Capture the cell that displays the provided text and extract its [X, Y] central coordinate. 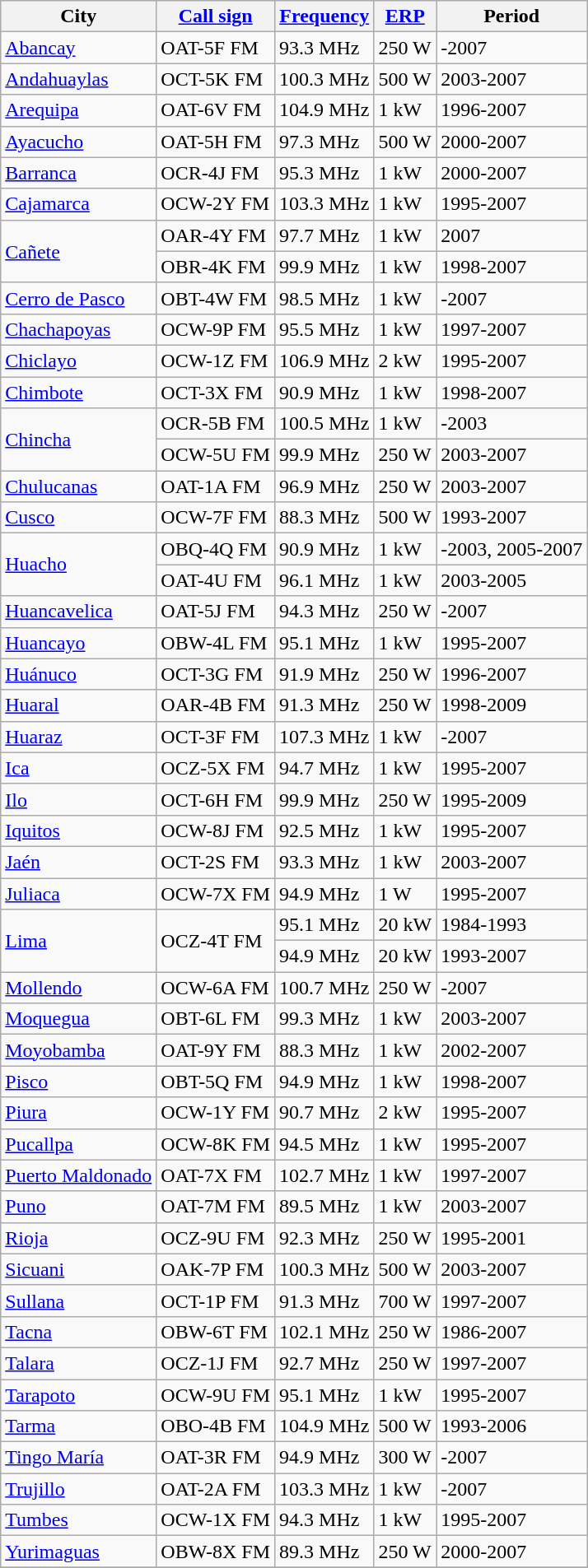
97.7 MHz [324, 235]
1984-1993 [512, 925]
OAT-7X FM [216, 1175]
Pisco [79, 1082]
106.9 MHz [324, 361]
OCW-7X FM [216, 893]
98.5 MHz [324, 298]
92.3 MHz [324, 1238]
OAR-4B FM [216, 705]
Moquegua [79, 1019]
OCW-9U FM [216, 1395]
Frequency [324, 16]
Huacho [79, 565]
-2003 [512, 424]
Puno [79, 1207]
OBW-6T FM [216, 1332]
Talara [79, 1363]
OBO-4B FM [216, 1426]
ERP [405, 16]
700 W [405, 1300]
1993-2006 [512, 1426]
OCT-3G FM [216, 674]
OCW-1Z FM [216, 361]
89.3 MHz [324, 1552]
OAT-5H FM [216, 142]
2003-2005 [512, 580]
OBW-8X FM [216, 1552]
OAT-5F FM [216, 48]
102.1 MHz [324, 1332]
Arequipa [79, 110]
96.1 MHz [324, 580]
Huancayo [79, 643]
Call sign [216, 16]
OAT-9Y FM [216, 1050]
OBT-4W FM [216, 298]
OCW-8K FM [216, 1144]
OBQ-4Q FM [216, 549]
Tarma [79, 1426]
Cusco [79, 518]
Piura [79, 1113]
OCW-5U FM [216, 455]
100.5 MHz [324, 424]
2007 [512, 235]
OCT-3X FM [216, 393]
Sicuani [79, 1269]
94.7 MHz [324, 768]
Ilo [79, 799]
OAT-4U FM [216, 580]
1995-2001 [512, 1238]
OAT-2A FM [216, 1489]
Iquitos [79, 831]
Huancavelica [79, 612]
Rioja [79, 1238]
Lima [79, 941]
Huaral [79, 705]
1995-2009 [512, 799]
OCT-6H FM [216, 799]
95.3 MHz [324, 173]
Abancay [79, 48]
OCZ-1J FM [216, 1363]
Ayacucho [79, 142]
Trujillo [79, 1489]
OCT-3F FM [216, 737]
1986-2007 [512, 1332]
OCT-5K FM [216, 79]
OCW-1X FM [216, 1520]
Sullana [79, 1300]
Huaraz [79, 737]
Jaén [79, 862]
OAT-5J FM [216, 612]
100.7 MHz [324, 988]
91.9 MHz [324, 674]
Moyobamba [79, 1050]
90.7 MHz [324, 1113]
OAT-7M FM [216, 1207]
OCZ-9U FM [216, 1238]
OAK-7P FM [216, 1269]
OBT-6L FM [216, 1019]
Tarapoto [79, 1395]
OCW-9P FM [216, 329]
Huánuco [79, 674]
Andahuaylas [79, 79]
OCW-1Y FM [216, 1113]
Juliaca [79, 893]
99.3 MHz [324, 1019]
OCZ-5X FM [216, 768]
300 W [405, 1458]
OCR-5B FM [216, 424]
95.5 MHz [324, 329]
Period [512, 16]
1 W [405, 893]
OBT-5Q FM [216, 1082]
OCR-4J FM [216, 173]
Puerto Maldonado [79, 1175]
102.7 MHz [324, 1175]
Ica [79, 768]
Cañete [79, 251]
2002-2007 [512, 1050]
OCW-8J FM [216, 831]
Pucallpa [79, 1144]
Chincha [79, 440]
94.5 MHz [324, 1144]
OCW-2Y FM [216, 204]
Chimbote [79, 393]
OBR-4K FM [216, 267]
OCW-7F FM [216, 518]
96.9 MHz [324, 486]
Chulucanas [79, 486]
OCT-2S FM [216, 862]
Barranca [79, 173]
City [79, 16]
Tumbes [79, 1520]
OAT-1A FM [216, 486]
OCT-1P FM [216, 1300]
92.5 MHz [324, 831]
1998-2009 [512, 705]
Cajamarca [79, 204]
OAR-4Y FM [216, 235]
Cerro de Pasco [79, 298]
89.5 MHz [324, 1207]
OCZ-4T FM [216, 941]
Yurimaguas [79, 1552]
OAT-3R FM [216, 1458]
OCW-6A FM [216, 988]
Chachapoyas [79, 329]
97.3 MHz [324, 142]
Chiclayo [79, 361]
107.3 MHz [324, 737]
92.7 MHz [324, 1363]
Tacna [79, 1332]
-2003, 2005-2007 [512, 549]
OBW-4L FM [216, 643]
OAT-6V FM [216, 110]
Tingo María [79, 1458]
Mollendo [79, 988]
